Return [x, y] of the center of cell containing provided text 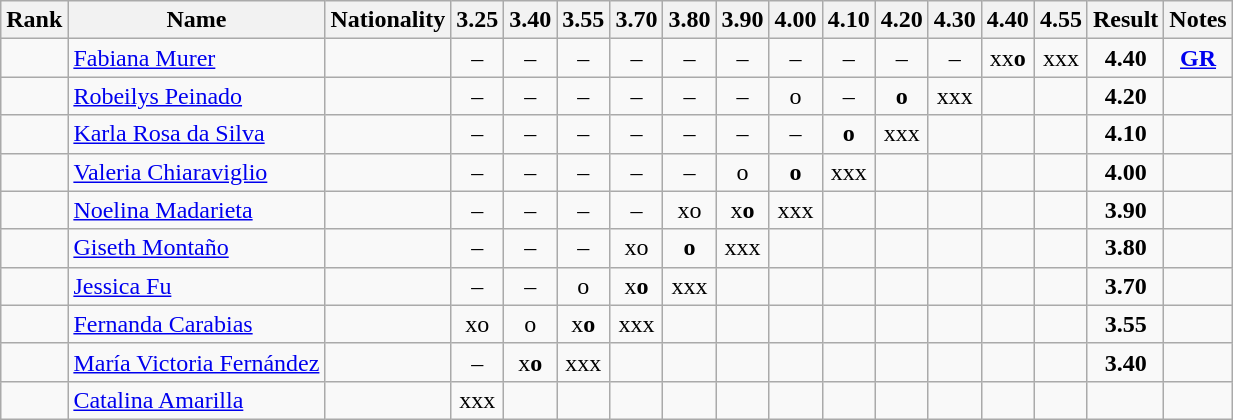
4.30 [954, 20]
Rank [34, 20]
4.55 [1060, 20]
Name [196, 20]
3.25 [478, 20]
Fabiana Murer [196, 58]
Nationality [388, 20]
Result [1125, 20]
Giseth Montaño [196, 248]
Robeilys Peinado [196, 96]
GR [1198, 58]
María Victoria Fernández [196, 362]
xxo [1008, 58]
Jessica Fu [196, 286]
Catalina Amarilla [196, 400]
Valeria Chiaraviglio [196, 172]
Fernanda Carabias [196, 324]
Karla Rosa da Silva [196, 134]
Noelina Madarieta [196, 210]
Notes [1198, 20]
